Capture the cell that displays the provided text and extract its (X, Y) central coordinate. 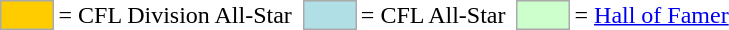
= CFL Division All-Star (175, 15)
= CFL All-Star (433, 15)
